For the text-containing cell, return its midpoint in (x, y) coordinate format. 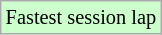
Fastest session lap (81, 17)
